Provide the [x, y] coordinate of the cell's center where the given text is located.  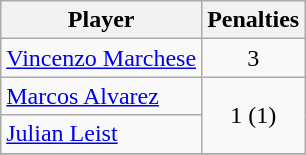
Marcos Alvarez [102, 96]
Penalties [254, 20]
Player [102, 20]
1 (1) [254, 115]
Julian Leist [102, 134]
3 [254, 58]
Vincenzo Marchese [102, 58]
